Locate the cell with the specified text and output its (X, Y) center coordinate. 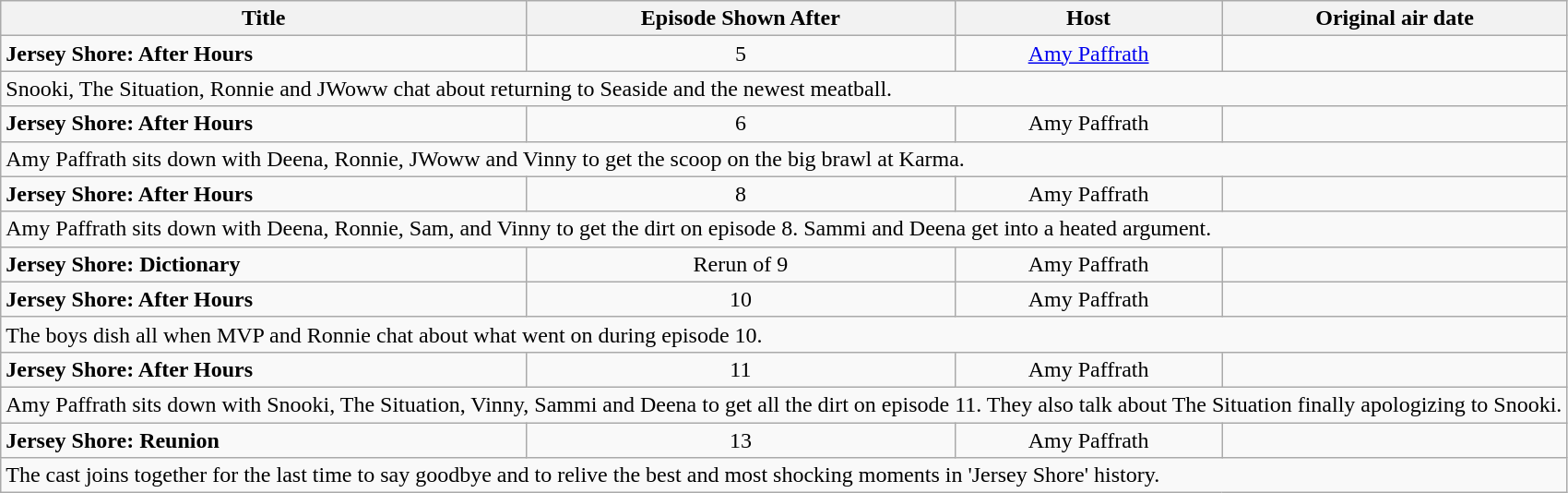
Amy Paffrath sits down with Deena, Ronnie, JWoww and Vinny to get the scoop on the big brawl at Karma. (784, 159)
Rerun of 9 (741, 264)
10 (741, 299)
Jersey Shore: Reunion (264, 440)
8 (741, 194)
Episode Shown After (741, 18)
6 (741, 124)
11 (741, 369)
Jersey Shore: Dictionary (264, 264)
5 (741, 54)
Host (1088, 18)
13 (741, 440)
Snooki, The Situation, Ronnie and JWoww chat about returning to Seaside and the newest meatball. (784, 89)
Original air date (1395, 18)
Title (264, 18)
The boys dish all when MVP and Ronnie chat about what went on during episode 10. (784, 334)
The cast joins together for the last time to say goodbye and to relive the best and most shocking moments in 'Jersey Shore' history. (784, 475)
Amy Paffrath sits down with Deena, Ronnie, Sam, and Vinny to get the dirt on episode 8. Sammi and Deena get into a heated argument. (784, 229)
